Pinpoint the cell where the given text exists, returning its (x, y) midpoint coordinate. 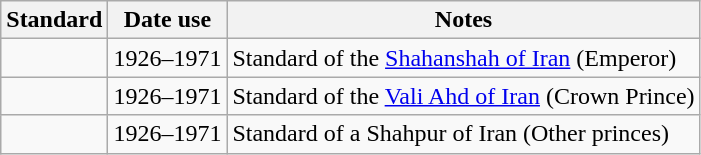
Standard (54, 20)
Standard of the Vali Ahd of Iran (Crown Prince) (464, 96)
Standard of the Shahanshah of Iran (Emperor) (464, 58)
Standard of a Shahpur of Iran (Other princes) (464, 134)
Date use (168, 20)
Notes (464, 20)
